Pinpoint the cell where the given text exists, returning its (x, y) midpoint coordinate. 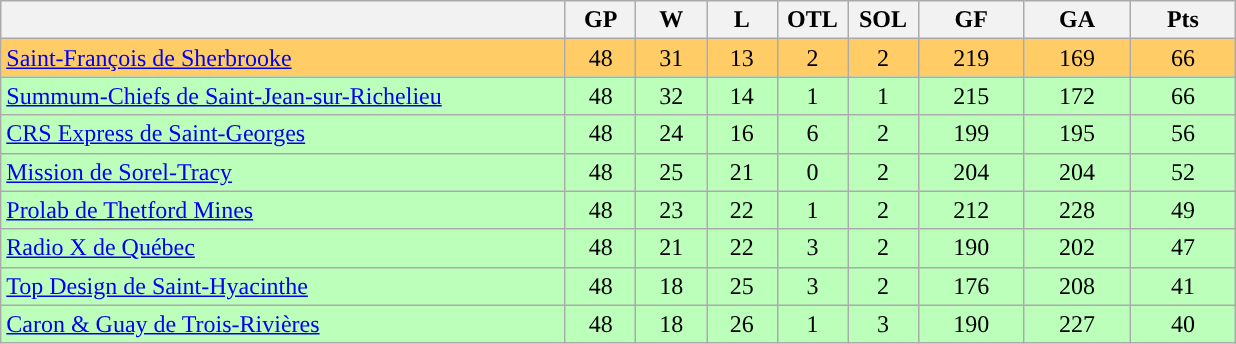
Pts (1183, 20)
GA (1077, 20)
Top Design de Saint-Hyacinthe (284, 286)
56 (1183, 134)
13 (742, 58)
Prolab de Thetford Mines (284, 210)
GF (971, 20)
14 (742, 96)
176 (971, 286)
16 (742, 134)
215 (971, 96)
228 (1077, 210)
208 (1077, 286)
52 (1183, 172)
26 (742, 324)
172 (1077, 96)
23 (672, 210)
31 (672, 58)
212 (971, 210)
OTL (812, 20)
41 (1183, 286)
0 (812, 172)
6 (812, 134)
32 (672, 96)
W (672, 20)
Saint-François de Sherbrooke (284, 58)
CRS Express de Saint-Georges (284, 134)
195 (1077, 134)
199 (971, 134)
47 (1183, 248)
Caron & Guay de Trois-Rivières (284, 324)
169 (1077, 58)
Radio X de Québec (284, 248)
L (742, 20)
Mission de Sorel-Tracy (284, 172)
24 (672, 134)
219 (971, 58)
202 (1077, 248)
49 (1183, 210)
227 (1077, 324)
Summum-Chiefs de Saint-Jean-sur-Richelieu (284, 96)
40 (1183, 324)
SOL (884, 20)
GP (600, 20)
